For the text-containing cell, return its midpoint in [X, Y] coordinate format. 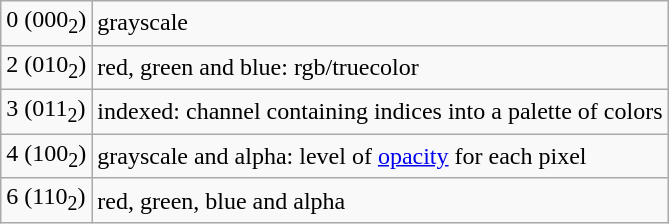
grayscale [380, 23]
red, green, blue and alpha [380, 200]
2 (0102) [46, 67]
red, green and blue: rgb/truecolor [380, 67]
0 (0002) [46, 23]
4 (1002) [46, 156]
grayscale and alpha: level of opacity for each pixel [380, 156]
indexed: channel containing indices into a palette of colors [380, 111]
3 (0112) [46, 111]
6 (1102) [46, 200]
